From the cell containing the given text, extract its center point as (x, y) coordinate. 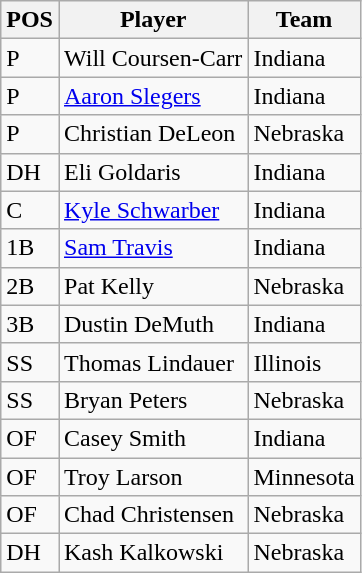
Christian DeLeon (152, 134)
Kyle Schwarber (152, 210)
1B (30, 248)
Aaron Slegers (152, 96)
Will Coursen-Carr (152, 58)
POS (30, 20)
2B (30, 286)
Bryan Peters (152, 400)
Sam Travis (152, 248)
Troy Larson (152, 477)
Player (152, 20)
Casey Smith (152, 438)
Kash Kalkowski (152, 553)
Pat Kelly (152, 286)
Minnesota (304, 477)
C (30, 210)
Illinois (304, 362)
Thomas Lindauer (152, 362)
Team (304, 20)
Eli Goldaris (152, 172)
Dustin DeMuth (152, 324)
Chad Christensen (152, 515)
3B (30, 324)
